Locate the cell with the specified text and output its (X, Y) center coordinate. 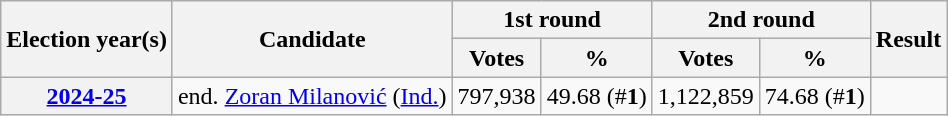
Candidate (312, 39)
1st round (552, 20)
74.68 (#1) (814, 96)
2nd round (761, 20)
Election year(s) (87, 39)
797,938 (496, 96)
2024-25 (87, 96)
1,122,859 (706, 96)
Result (908, 39)
49.68 (#1) (596, 96)
end. Zoran Milanović (Ind.) (312, 96)
